Identify which cell holds the provided text, then report its (X, Y) central coordinate. 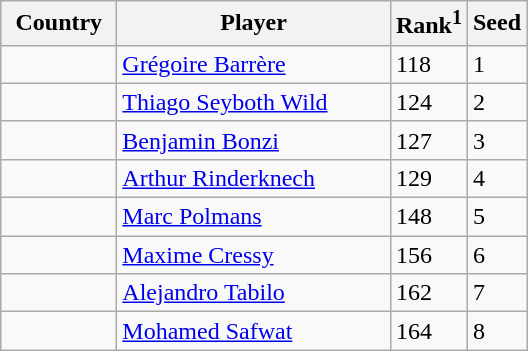
124 (428, 102)
Benjamin Bonzi (254, 140)
5 (496, 217)
162 (428, 293)
118 (428, 64)
8 (496, 331)
129 (428, 178)
164 (428, 331)
4 (496, 178)
Thiago Seyboth Wild (254, 102)
Marc Polmans (254, 217)
Seed (496, 24)
Country (59, 24)
Mohamed Safwat (254, 331)
Rank1 (428, 24)
3 (496, 140)
6 (496, 255)
Alejandro Tabilo (254, 293)
156 (428, 255)
Maxime Cressy (254, 255)
2 (496, 102)
1 (496, 64)
Player (254, 24)
127 (428, 140)
7 (496, 293)
Arthur Rinderknech (254, 178)
148 (428, 217)
Grégoire Barrère (254, 64)
